Output the [x, y] coordinate of the center of the cell containing the given text.  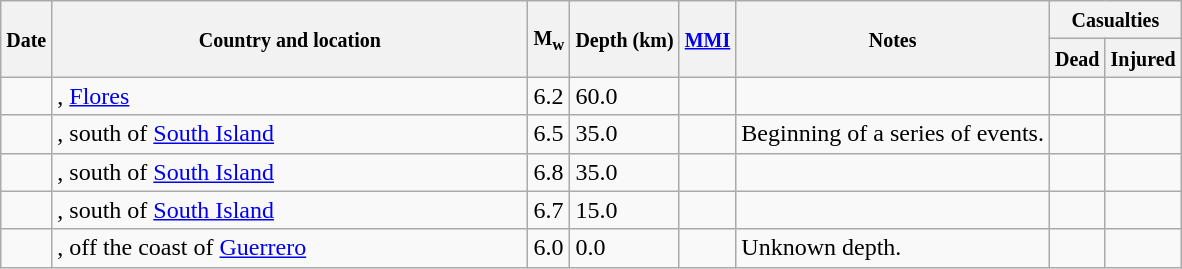
Dead [1077, 58]
6.0 [549, 248]
Casualties [1115, 20]
0.0 [624, 248]
Unknown depth. [893, 248]
Injured [1143, 58]
6.7 [549, 210]
Country and location [290, 39]
15.0 [624, 210]
, off the coast of Guerrero [290, 248]
Notes [893, 39]
Mw [549, 39]
6.2 [549, 96]
MMI [708, 39]
, Flores [290, 96]
Date [26, 39]
6.5 [549, 134]
Beginning of a series of events. [893, 134]
60.0 [624, 96]
6.8 [549, 172]
Depth (km) [624, 39]
